Identify which cell holds the provided text, then report its (x, y) central coordinate. 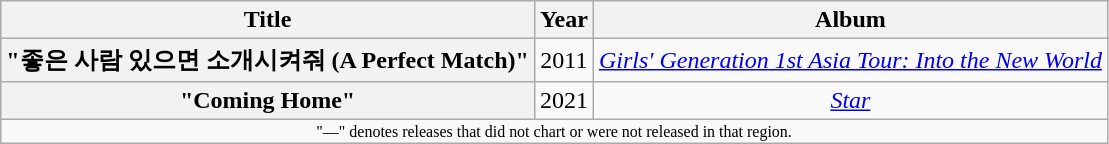
Title (268, 20)
Star (850, 100)
Year (564, 20)
2021 (564, 100)
Album (850, 20)
"—" denotes releases that did not chart or were not released in that region. (554, 131)
2011 (564, 60)
"Coming Home" (268, 100)
Girls' Generation 1st Asia Tour: Into the New World (850, 60)
"좋은 사람 있으면 소개시켜줘 (A Perfect Match)" (268, 60)
